Find where the given text appears and provide that cell's center as (X, Y) coordinate. 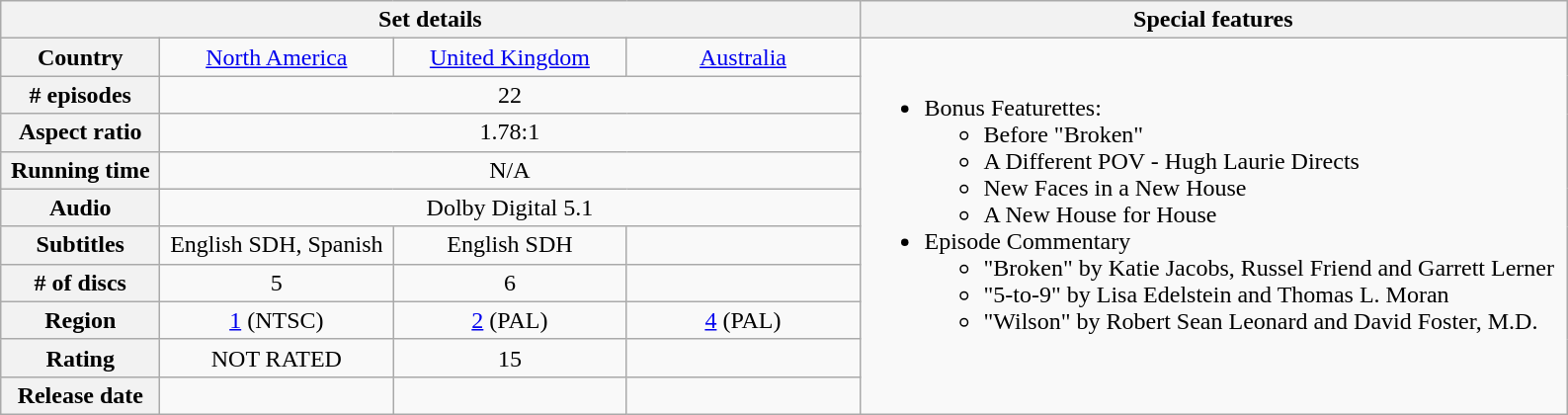
22 (510, 95)
N/A (510, 170)
6 (510, 283)
English SDH, Spanish (277, 245)
1.78:1 (510, 132)
15 (510, 358)
# of discs (81, 283)
North America (277, 57)
2 (PAL) (510, 320)
United Kingdom (510, 57)
Set details (431, 20)
Country (81, 57)
Australia (743, 57)
4 (PAL) (743, 320)
English SDH (510, 245)
Running time (81, 170)
Dolby Digital 5.1 (510, 207)
5 (277, 283)
Region (81, 320)
Aspect ratio (81, 132)
Subtitles (81, 245)
# episodes (81, 95)
Special features (1213, 20)
Audio (81, 207)
NOT RATED (277, 358)
Release date (81, 395)
Rating (81, 358)
1 (NTSC) (277, 320)
